Determine the (X, Y) coordinate at the center of the cell enclosing the given text.  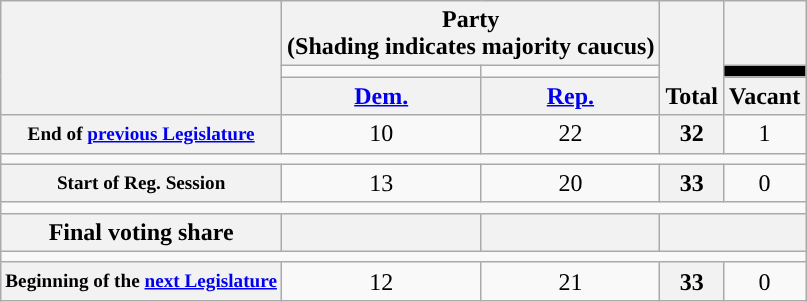
Rep. (570, 96)
12 (382, 281)
Beginning of the next Legislature (142, 281)
21 (570, 281)
32 (692, 134)
10 (382, 134)
Total (692, 58)
1 (764, 134)
End of previous Legislature (142, 134)
Final voting share (142, 232)
Dem. (382, 96)
Party (Shading indicates majority caucus) (471, 34)
13 (382, 183)
20 (570, 183)
Start of Reg. Session (142, 183)
Vacant (764, 96)
22 (570, 134)
